Locate the cell with the specified text and output its (X, Y) center coordinate. 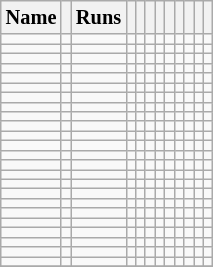
Name (32, 17)
Runs (98, 17)
